Extract the [X, Y] coordinate from the center of the cell holding the provided text.  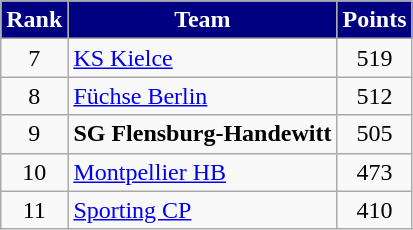
10 [34, 172]
SG Flensburg-Handewitt [202, 134]
7 [34, 58]
473 [374, 172]
KS Kielce [202, 58]
410 [374, 210]
Sporting CP [202, 210]
Rank [34, 20]
9 [34, 134]
505 [374, 134]
Füchse Berlin [202, 96]
512 [374, 96]
519 [374, 58]
11 [34, 210]
Team [202, 20]
Points [374, 20]
8 [34, 96]
Montpellier HB [202, 172]
